From the cell containing the given text, extract its center point as [x, y] coordinate. 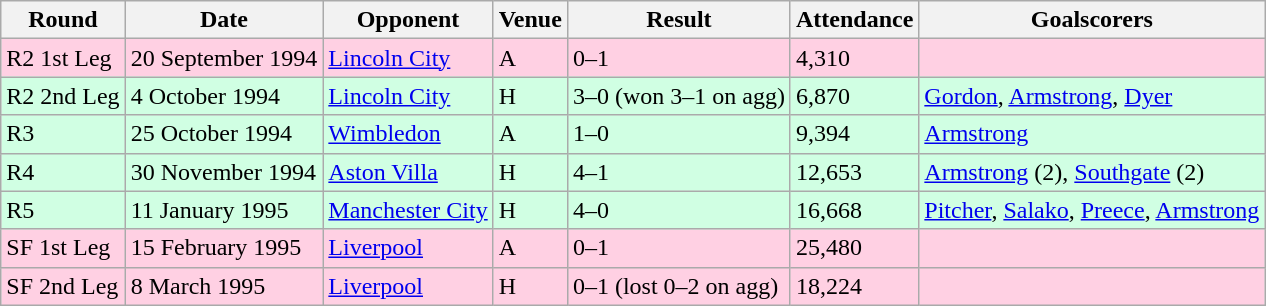
Armstrong [1092, 134]
4,310 [854, 58]
Result [678, 20]
30 November 1994 [224, 172]
4–1 [678, 172]
Attendance [854, 20]
6,870 [854, 96]
R4 [63, 172]
Goalscorers [1092, 20]
Manchester City [408, 210]
R3 [63, 134]
11 January 1995 [224, 210]
25 October 1994 [224, 134]
R2 1st Leg [63, 58]
3–0 (won 3–1 on agg) [678, 96]
18,224 [854, 286]
8 March 1995 [224, 286]
Pitcher, Salako, Preece, Armstrong [1092, 210]
Wimbledon [408, 134]
Venue [530, 20]
R5 [63, 210]
Aston Villa [408, 172]
R2 2nd Leg [63, 96]
SF 1st Leg [63, 248]
25,480 [854, 248]
Armstrong (2), Southgate (2) [1092, 172]
0–1 (lost 0–2 on agg) [678, 286]
16,668 [854, 210]
15 February 1995 [224, 248]
Date [224, 20]
Opponent [408, 20]
Round [63, 20]
SF 2nd Leg [63, 286]
12,653 [854, 172]
1–0 [678, 134]
9,394 [854, 134]
Gordon, Armstrong, Dyer [1092, 96]
4–0 [678, 210]
4 October 1994 [224, 96]
20 September 1994 [224, 58]
